Identify which cell holds the provided text, then report its [X, Y] central coordinate. 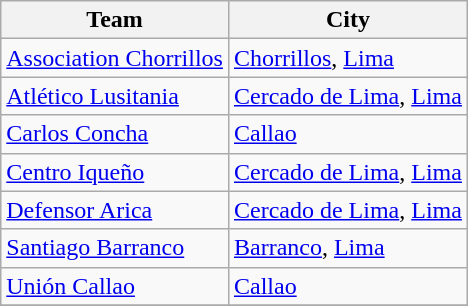
Centro Iqueño [115, 172]
Unión Callao [115, 286]
Santiago Barranco [115, 248]
Defensor Arica [115, 210]
Association Chorrillos [115, 58]
Atlético Lusitania [115, 96]
Team [115, 20]
Chorrillos, Lima [348, 58]
Barranco, Lima [348, 248]
City [348, 20]
Carlos Concha [115, 134]
